Search for the cell housing the specified text and yield its (x, y) center coordinate. 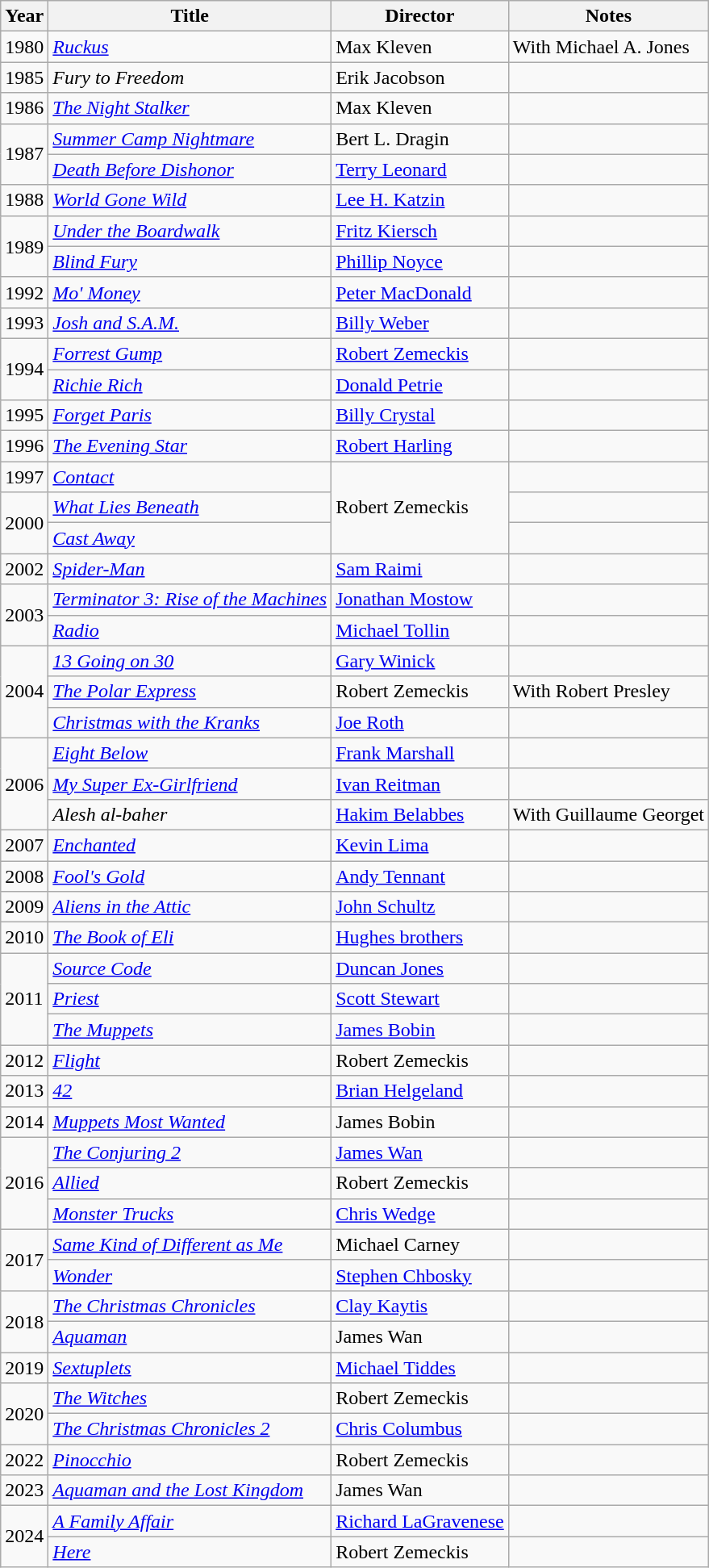
2010 (24, 938)
Notes (608, 16)
2017 (24, 1260)
Death Before Dishonor (190, 169)
2024 (24, 1537)
Peter MacDonald (420, 292)
1989 (24, 246)
Cast Away (190, 538)
1994 (24, 369)
2014 (24, 1122)
Ruckus (190, 47)
Michael Tollin (420, 630)
Monster Trucks (190, 1214)
Year (24, 16)
Christmas with the Kranks (190, 722)
Andy Tennant (420, 876)
2006 (24, 784)
Alesh al-baher (190, 814)
2004 (24, 692)
2000 (24, 523)
2018 (24, 1321)
Wonder (190, 1275)
With Robert Presley (608, 692)
Kevin Lima (420, 845)
The Polar Express (190, 692)
Chris Columbus (420, 1429)
2003 (24, 615)
Aliens in the Attic (190, 907)
Erik Jacobson (420, 77)
Gary Winick (420, 661)
Priest (190, 999)
2019 (24, 1368)
Ivan Reitman (420, 784)
Hughes brothers (420, 938)
1995 (24, 416)
Mo' Money (190, 292)
42 (190, 1091)
The Christmas Chronicles (190, 1306)
Flight (190, 1060)
1986 (24, 108)
Richie Rich (190, 385)
What Lies Beneath (190, 508)
2008 (24, 876)
Chris Wedge (420, 1214)
2011 (24, 999)
Josh and S.A.M. (190, 323)
Under the Boardwalk (190, 231)
Brian Helgeland (420, 1091)
Same Kind of Different as Me (190, 1244)
2012 (24, 1060)
Hakim Belabbes (420, 814)
Terminator 3: Rise of the Machines (190, 600)
Forget Paris (190, 416)
Blind Fury (190, 261)
Title (190, 16)
2020 (24, 1414)
2007 (24, 845)
Scott Stewart (420, 999)
Richard LaGravenese (420, 1521)
The Night Stalker (190, 108)
My Super Ex-Girlfriend (190, 784)
Frank Marshall (420, 753)
Clay Kaytis (420, 1306)
Lee H. Katzin (420, 200)
1993 (24, 323)
Billy Crystal (420, 416)
Aquaman and the Lost Kingdom (190, 1491)
Allied (190, 1183)
Fury to Freedom (190, 77)
A Family Affair (190, 1521)
1980 (24, 47)
Sam Raimi (420, 569)
Spider-Man (190, 569)
2009 (24, 907)
Radio (190, 630)
2002 (24, 569)
2016 (24, 1183)
Billy Weber (420, 323)
Bert L. Dragin (420, 139)
1985 (24, 77)
Fritz Kiersch (420, 231)
1992 (24, 292)
Director (420, 16)
Jonathan Mostow (420, 600)
Eight Below (190, 753)
1996 (24, 446)
Forrest Gump (190, 353)
Donald Petrie (420, 385)
The Witches (190, 1399)
The Conjuring 2 (190, 1152)
Michael Tiddes (420, 1368)
Muppets Most Wanted (190, 1122)
1997 (24, 477)
Pinocchio (190, 1460)
Enchanted (190, 845)
With Michael A. Jones (608, 47)
1987 (24, 154)
Summer Camp Nightmare (190, 139)
1988 (24, 200)
Contact (190, 477)
Aquaman (190, 1336)
Source Code (190, 968)
John Schultz (420, 907)
Joe Roth (420, 722)
The Evening Star (190, 446)
The Book of Eli (190, 938)
Fool's Gold (190, 876)
Michael Carney (420, 1244)
The Christmas Chronicles 2 (190, 1429)
2022 (24, 1460)
Robert Harling (420, 446)
2013 (24, 1091)
Stephen Chbosky (420, 1275)
The Muppets (190, 1030)
With Guillaume Georget (608, 814)
Here (190, 1552)
Sextuplets (190, 1368)
Phillip Noyce (420, 261)
World Gone Wild (190, 200)
Terry Leonard (420, 169)
2023 (24, 1491)
Duncan Jones (420, 968)
13 Going on 30 (190, 661)
